Determine the [x, y] coordinate at the center of the cell enclosing the given text.  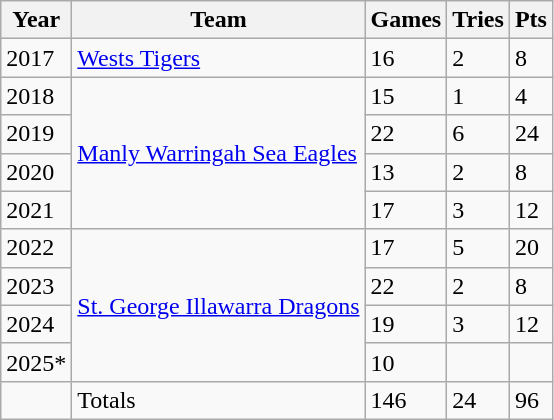
Manly Warringah Sea Eagles [218, 153]
2018 [36, 96]
Wests Tigers [218, 58]
Tries [478, 20]
2021 [36, 210]
Totals [218, 400]
2022 [36, 248]
16 [406, 58]
2017 [36, 58]
6 [478, 134]
4 [530, 96]
2024 [36, 324]
19 [406, 324]
Team [218, 20]
Year [36, 20]
2025* [36, 362]
10 [406, 362]
15 [406, 96]
St. George Illawarra Dragons [218, 305]
96 [530, 400]
1 [478, 96]
146 [406, 400]
2023 [36, 286]
2020 [36, 172]
20 [530, 248]
2019 [36, 134]
Games [406, 20]
5 [478, 248]
13 [406, 172]
Pts [530, 20]
